Pinpoint the cell where the given text exists, returning its [X, Y] midpoint coordinate. 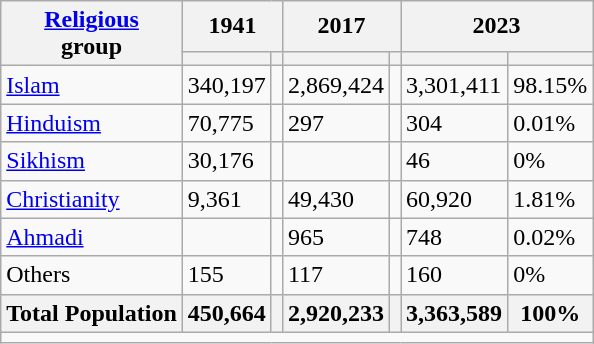
304 [454, 123]
340,197 [226, 85]
965 [336, 237]
117 [336, 275]
Sikhism [92, 161]
1941 [232, 26]
100% [550, 313]
60,920 [454, 199]
3,363,589 [454, 313]
450,664 [226, 313]
Hinduism [92, 123]
Religiousgroup [92, 34]
1.81% [550, 199]
155 [226, 275]
Total Population [92, 313]
2023 [497, 26]
3,301,411 [454, 85]
748 [454, 237]
9,361 [226, 199]
Christianity [92, 199]
0.01% [550, 123]
46 [454, 161]
Others [92, 275]
2,869,424 [336, 85]
49,430 [336, 199]
98.15% [550, 85]
2,920,233 [336, 313]
160 [454, 275]
Islam [92, 85]
0.02% [550, 237]
70,775 [226, 123]
297 [336, 123]
30,176 [226, 161]
2017 [341, 26]
Ahmadi [92, 237]
